Return (x, y) of the center of cell containing provided text 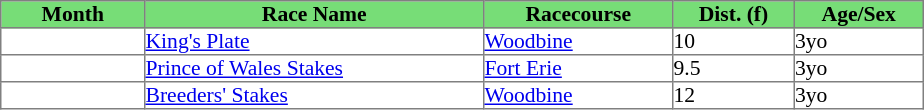
10 (734, 42)
9.5 (734, 68)
Race Name (314, 14)
12 (734, 96)
Racecourse (578, 14)
Dist. (f) (734, 14)
Breeders' Stakes (314, 96)
Age/Sex (858, 14)
Month (73, 14)
King's Plate (314, 42)
Prince of Wales Stakes (314, 68)
Fort Erie (578, 68)
